Identify which cell holds the provided text, then report its [X, Y] central coordinate. 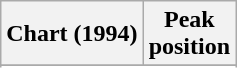
Chart (1994) [72, 34]
Peakposition [189, 34]
